Output the (x, y) coordinate of the center of the cell containing the given text.  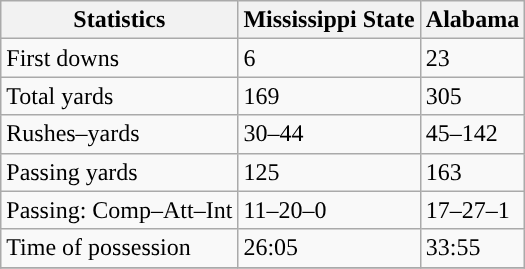
23 (472, 58)
26:05 (329, 248)
Statistics (120, 20)
17–27–1 (472, 210)
Time of possession (120, 248)
Rushes–yards (120, 134)
Alabama (472, 20)
Total yards (120, 96)
125 (329, 172)
45–142 (472, 134)
6 (329, 58)
Passing: Comp–Att–Int (120, 210)
First downs (120, 58)
Passing yards (120, 172)
Mississippi State (329, 20)
163 (472, 172)
169 (329, 96)
30–44 (329, 134)
33:55 (472, 248)
305 (472, 96)
11–20–0 (329, 210)
